Provide the [x, y] coordinate of the cell's center where the given text is located.  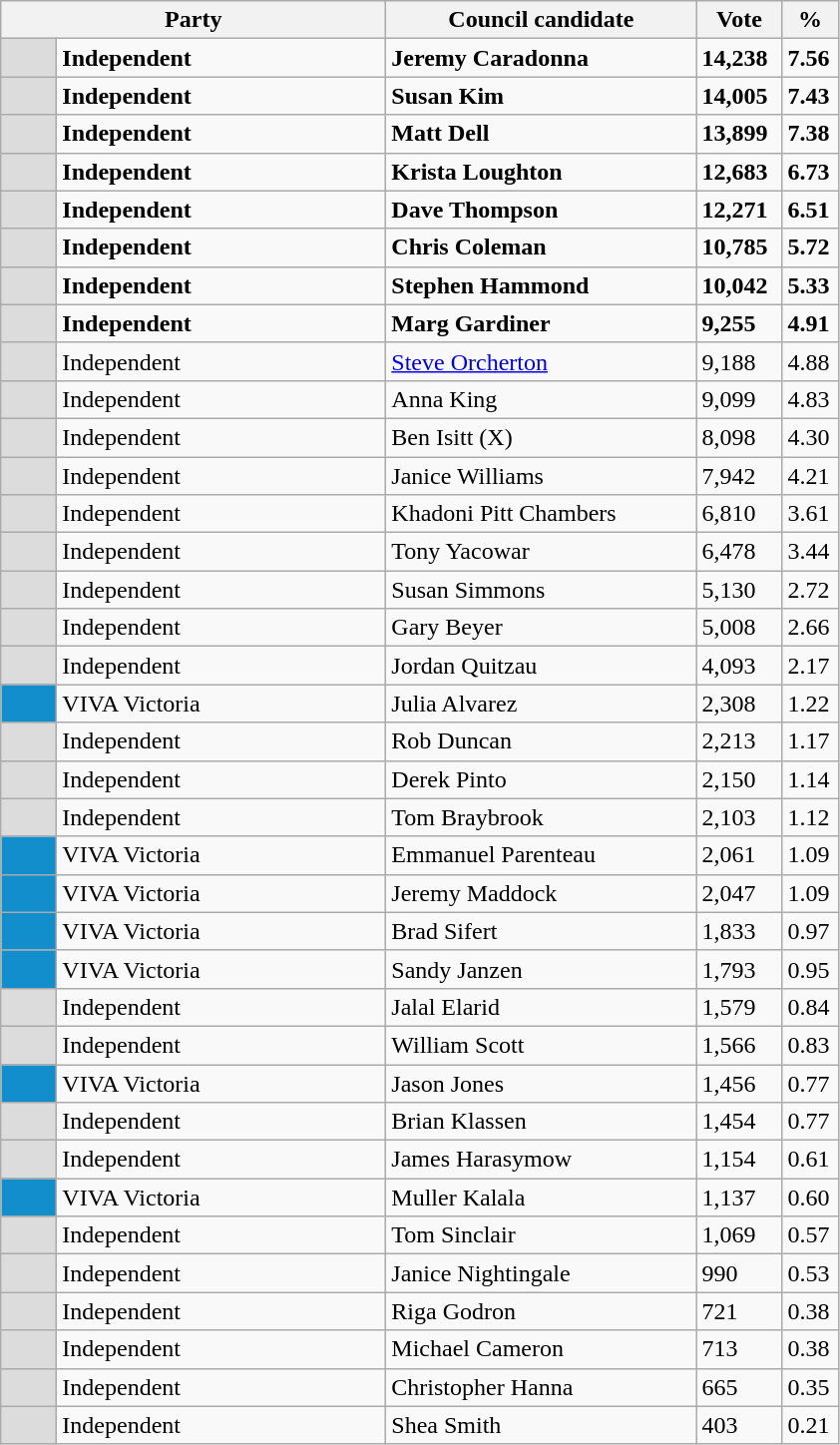
1.17 [810, 741]
Riga Godron [541, 1311]
Vote [739, 20]
4.30 [810, 437]
Julia Alvarez [541, 704]
0.97 [810, 931]
1,137 [739, 1198]
Anna King [541, 399]
2.17 [810, 666]
Gary Beyer [541, 628]
10,785 [739, 247]
1,793 [739, 969]
7.38 [810, 134]
Matt Dell [541, 134]
William Scott [541, 1045]
3.61 [810, 514]
403 [739, 1425]
0.35 [810, 1387]
2,308 [739, 704]
Chris Coleman [541, 247]
0.83 [810, 1045]
James Harasymow [541, 1160]
Christopher Hanna [541, 1387]
Krista Loughton [541, 172]
7,942 [739, 476]
Jordan Quitzau [541, 666]
990 [739, 1273]
Steve Orcherton [541, 361]
665 [739, 1387]
Jeremy Maddock [541, 893]
0.60 [810, 1198]
Janice Nightingale [541, 1273]
Rob Duncan [541, 741]
Susan Simmons [541, 590]
2,213 [739, 741]
9,188 [739, 361]
4.88 [810, 361]
4,093 [739, 666]
Marg Gardiner [541, 323]
Jason Jones [541, 1083]
Jeremy Caradonna [541, 58]
Derek Pinto [541, 779]
Tom Braybrook [541, 817]
1,154 [739, 1160]
7.56 [810, 58]
1.22 [810, 704]
9,099 [739, 399]
14,005 [739, 96]
0.61 [810, 1160]
Muller Kalala [541, 1198]
1.14 [810, 779]
4.91 [810, 323]
1,566 [739, 1045]
Janice Williams [541, 476]
0.84 [810, 1007]
5,130 [739, 590]
13,899 [739, 134]
0.95 [810, 969]
Tony Yacowar [541, 552]
2.66 [810, 628]
2,103 [739, 817]
Shea Smith [541, 1425]
Brad Sifert [541, 931]
Ben Isitt (X) [541, 437]
Council candidate [541, 20]
5.72 [810, 247]
1,456 [739, 1083]
5.33 [810, 285]
1,454 [739, 1122]
12,683 [739, 172]
2,061 [739, 855]
6.51 [810, 210]
Party [194, 20]
% [810, 20]
7.43 [810, 96]
4.83 [810, 399]
1,833 [739, 931]
2,150 [739, 779]
Sandy Janzen [541, 969]
6,478 [739, 552]
6,810 [739, 514]
6.73 [810, 172]
10,042 [739, 285]
721 [739, 1311]
4.21 [810, 476]
Susan Kim [541, 96]
1.12 [810, 817]
0.21 [810, 1425]
Stephen Hammond [541, 285]
713 [739, 1349]
Tom Sinclair [541, 1235]
2,047 [739, 893]
Michael Cameron [541, 1349]
0.57 [810, 1235]
2.72 [810, 590]
9,255 [739, 323]
0.53 [810, 1273]
Brian Klassen [541, 1122]
Jalal Elarid [541, 1007]
3.44 [810, 552]
Emmanuel Parenteau [541, 855]
8,098 [739, 437]
14,238 [739, 58]
Khadoni Pitt Chambers [541, 514]
12,271 [739, 210]
1,579 [739, 1007]
Dave Thompson [541, 210]
5,008 [739, 628]
1,069 [739, 1235]
